Pinpoint the cell where the given text exists, returning its (X, Y) midpoint coordinate. 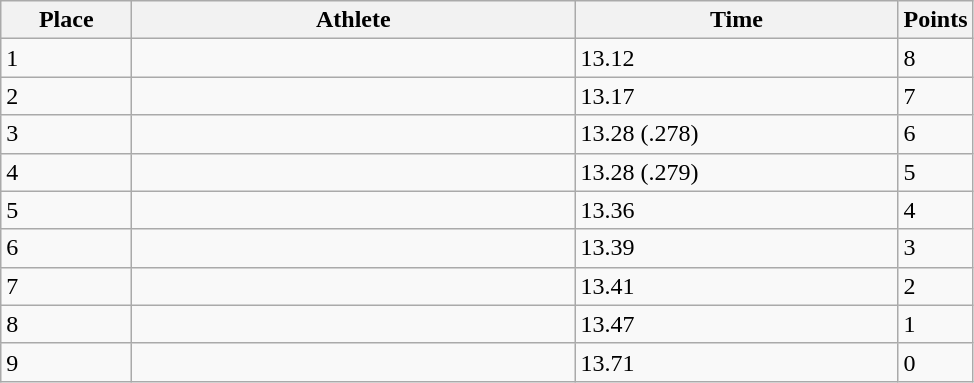
0 (936, 362)
13.39 (736, 248)
Place (66, 20)
Points (936, 20)
9 (66, 362)
13.36 (736, 210)
13.12 (736, 58)
13.47 (736, 324)
13.28 (.279) (736, 172)
Athlete (354, 20)
13.28 (.278) (736, 134)
13.71 (736, 362)
Time (736, 20)
13.17 (736, 96)
13.41 (736, 286)
